Return the (X, Y) coordinate for the center point of the cell that contains the specified text.  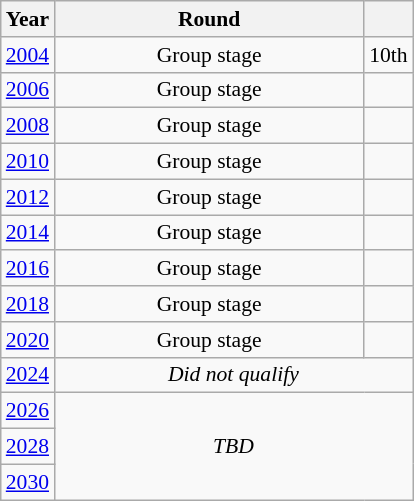
2028 (28, 447)
Did not qualify (234, 375)
Year (28, 19)
2016 (28, 269)
TBD (234, 446)
2010 (28, 162)
2020 (28, 340)
2024 (28, 375)
2006 (28, 90)
2012 (28, 197)
2026 (28, 411)
2008 (28, 126)
Round (209, 19)
2004 (28, 55)
2014 (28, 233)
2018 (28, 304)
2030 (28, 482)
10th (388, 55)
